Pinpoint the cell where the given text exists, returning its (X, Y) midpoint coordinate. 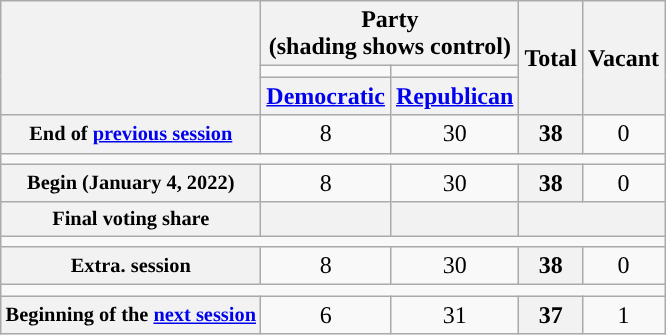
Final voting share (131, 219)
Republican (454, 96)
37 (551, 315)
Democratic (326, 96)
Begin (January 4, 2022) (131, 183)
End of previous session (131, 134)
Total (551, 58)
Beginning of the next session (131, 315)
Vacant (623, 58)
1 (623, 315)
Party(shading shows control) (390, 34)
31 (454, 315)
6 (326, 315)
Extra. session (131, 266)
